Provide the (x, y) coordinate of the cell's center where the given text is located.  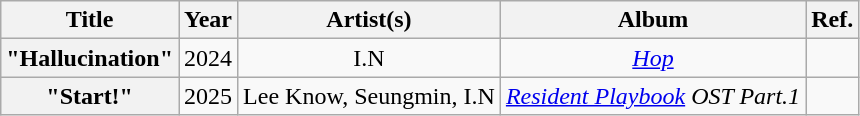
"Start!" (90, 96)
I.N (370, 58)
Year (208, 20)
2025 (208, 96)
Album (652, 20)
Hop (652, 58)
Title (90, 20)
Lee Know, Seungmin, I.N (370, 96)
Artist(s) (370, 20)
Resident Playbook OST Part.1 (652, 96)
Ref. (832, 20)
"Hallucination" (90, 58)
2024 (208, 58)
